Identify which cell holds the provided text, then report its (X, Y) central coordinate. 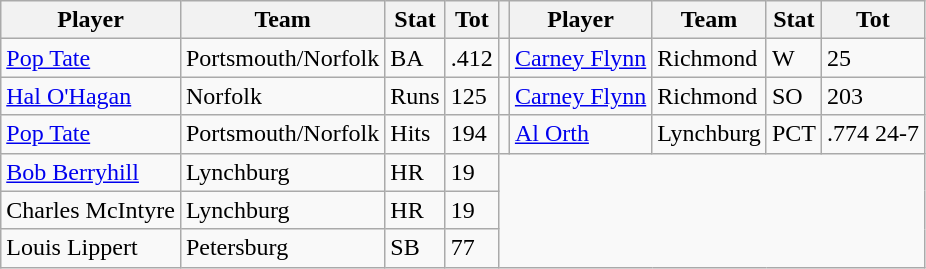
BA (415, 58)
Petersburg (282, 248)
Al Orth (580, 134)
Bob Berryhill (91, 172)
194 (472, 134)
W (794, 58)
Runs (415, 96)
.412 (472, 58)
Norfolk (282, 96)
Hits (415, 134)
Charles McIntyre (91, 210)
77 (472, 248)
Hal O'Hagan (91, 96)
SO (794, 96)
203 (872, 96)
Louis Lippert (91, 248)
.774 24-7 (872, 134)
SB (415, 248)
25 (872, 58)
125 (472, 96)
PCT (794, 134)
